Determine the [x, y] coordinate at the center of the cell enclosing the given text.  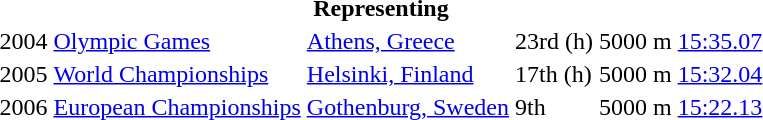
Helsinki, Finland [408, 74]
Athens, Greece [408, 41]
World Championships [177, 74]
23rd (h) [554, 41]
Olympic Games [177, 41]
17th (h) [554, 74]
